Output the [X, Y] coordinate of the center of the cell containing the given text.  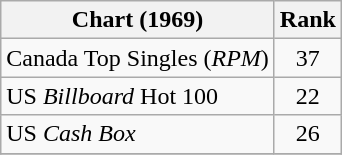
Chart (1969) [138, 20]
US Cash Box [138, 134]
26 [308, 134]
Canada Top Singles (RPM) [138, 58]
Rank [308, 20]
US Billboard Hot 100 [138, 96]
22 [308, 96]
37 [308, 58]
